Return the (X, Y) coordinate for the center point of the cell that contains the specified text.  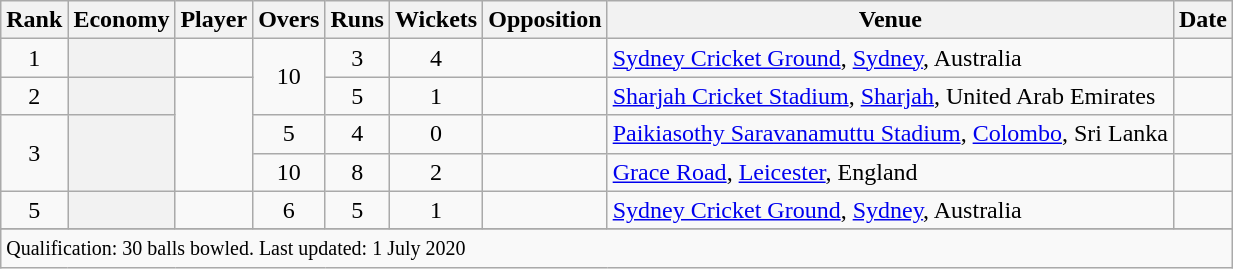
Paikiasothy Saravanamuttu Stadium, Colombo, Sri Lanka (890, 134)
Opposition (545, 20)
Date (1202, 20)
Venue (890, 20)
Rank (34, 20)
Economy (122, 20)
Player (214, 20)
Overs (289, 20)
8 (357, 172)
Qualification: 30 balls bowled. Last updated: 1 July 2020 (617, 248)
0 (436, 134)
Sharjah Cricket Stadium, Sharjah, United Arab Emirates (890, 96)
Runs (357, 20)
Grace Road, Leicester, England (890, 172)
6 (289, 210)
Wickets (436, 20)
